Pinpoint the cell where the given text exists, returning its (X, Y) midpoint coordinate. 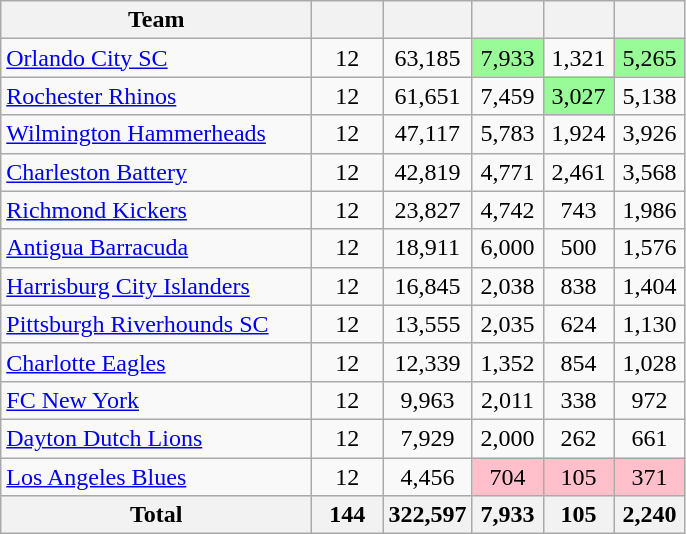
1,352 (508, 362)
624 (578, 324)
1,924 (578, 134)
Total (156, 515)
1,576 (650, 248)
262 (578, 438)
3,926 (650, 134)
23,827 (428, 210)
1,986 (650, 210)
322,597 (428, 515)
9,963 (428, 400)
2,000 (508, 438)
4,771 (508, 172)
42,819 (428, 172)
Team (156, 20)
18,911 (428, 248)
500 (578, 248)
4,742 (508, 210)
704 (508, 477)
Wilmington Hammerheads (156, 134)
5,265 (650, 58)
Rochester Rhinos (156, 96)
63,185 (428, 58)
16,845 (428, 286)
2,038 (508, 286)
4,456 (428, 477)
3,568 (650, 172)
1,028 (650, 362)
12,339 (428, 362)
Charlotte Eagles (156, 362)
2,011 (508, 400)
FC New York (156, 400)
Harrisburg City Islanders (156, 286)
47,117 (428, 134)
Charleston Battery (156, 172)
743 (578, 210)
1,404 (650, 286)
Pittsburgh Riverhounds SC (156, 324)
61,651 (428, 96)
7,459 (508, 96)
Orlando City SC (156, 58)
2,461 (578, 172)
Antigua Barracuda (156, 248)
1,130 (650, 324)
371 (650, 477)
5,783 (508, 134)
3,027 (578, 96)
854 (578, 362)
Dayton Dutch Lions (156, 438)
338 (578, 400)
838 (578, 286)
2,240 (650, 515)
972 (650, 400)
5,138 (650, 96)
2,035 (508, 324)
6,000 (508, 248)
13,555 (428, 324)
Los Angeles Blues (156, 477)
1,321 (578, 58)
7,929 (428, 438)
661 (650, 438)
Richmond Kickers (156, 210)
144 (348, 515)
